Determine the [x, y] coordinate at the center of the cell enclosing the given text.  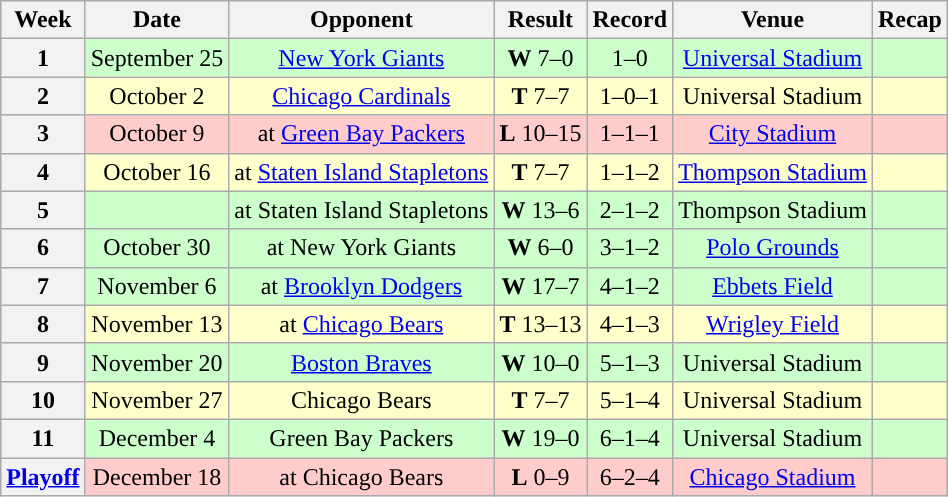
L 10–15 [540, 134]
7 [43, 286]
Recap [910, 20]
1–1–1 [630, 134]
October 30 [157, 248]
W 10–0 [540, 362]
L 0–9 [540, 477]
Venue [773, 20]
Chicago Stadium [773, 477]
2–1–2 [630, 210]
October 9 [157, 134]
November 20 [157, 362]
Date [157, 20]
September 25 [157, 58]
December 4 [157, 438]
5 [43, 210]
at Green Bay Packers [362, 134]
Polo Grounds [773, 248]
Result [540, 20]
W 17–7 [540, 286]
November 13 [157, 324]
Ebbets Field [773, 286]
W 13–6 [540, 210]
3 [43, 134]
W 7–0 [540, 58]
10 [43, 400]
at Brooklyn Dodgers [362, 286]
6–2–4 [630, 477]
New York Giants [362, 58]
December 18 [157, 477]
2 [43, 96]
W 6–0 [540, 248]
Record [630, 20]
1–0–1 [630, 96]
1 [43, 58]
8 [43, 324]
4–1–3 [630, 324]
November 6 [157, 286]
Playoff [43, 477]
Chicago Cardinals [362, 96]
at New York Giants [362, 248]
4–1–2 [630, 286]
October 2 [157, 96]
Wrigley Field [773, 324]
City Stadium [773, 134]
W 19–0 [540, 438]
1–1–2 [630, 172]
Green Bay Packers [362, 438]
5–1–3 [630, 362]
6 [43, 248]
11 [43, 438]
T 13–13 [540, 324]
1–0 [630, 58]
Opponent [362, 20]
Chicago Bears [362, 400]
9 [43, 362]
4 [43, 172]
6–1–4 [630, 438]
Week [43, 20]
October 16 [157, 172]
Boston Braves [362, 362]
5–1–4 [630, 400]
3–1–2 [630, 248]
November 27 [157, 400]
